Return the (x, y) coordinate for the center point of the cell that contains the specified text.  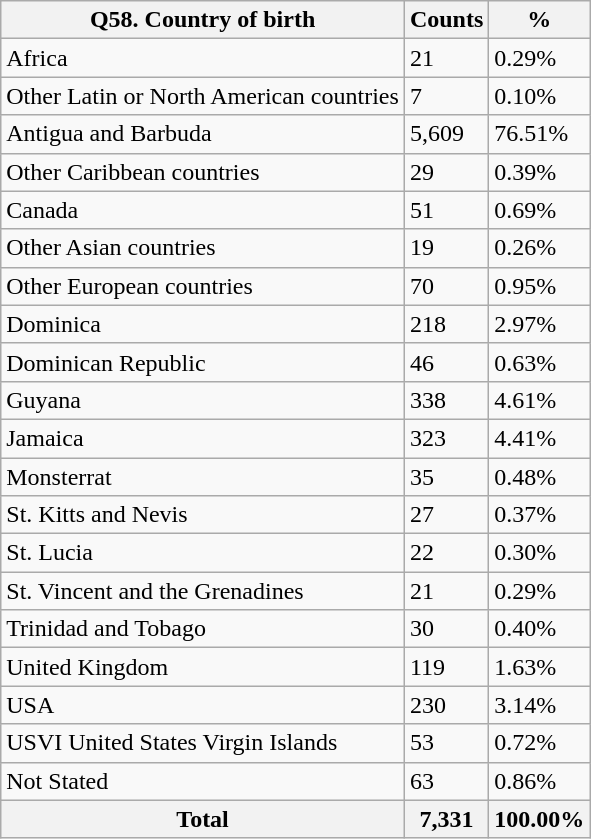
Not Stated (203, 781)
30 (446, 629)
Dominican Republic (203, 362)
% (540, 20)
0.30% (540, 553)
76.51% (540, 134)
Total (203, 819)
Other Caribbean countries (203, 172)
Counts (446, 20)
0.48% (540, 477)
0.39% (540, 172)
Jamaica (203, 438)
19 (446, 248)
0.37% (540, 515)
Guyana (203, 400)
70 (446, 286)
338 (446, 400)
0.10% (540, 96)
7 (446, 96)
Q58. Country of birth (203, 20)
51 (446, 210)
119 (446, 667)
Other Latin or North American countries (203, 96)
27 (446, 515)
Monsterrat (203, 477)
Dominica (203, 324)
USVI United States Virgin Islands (203, 743)
Other European countries (203, 286)
29 (446, 172)
United Kingdom (203, 667)
22 (446, 553)
4.41% (540, 438)
7,331 (446, 819)
0.26% (540, 248)
0.69% (540, 210)
0.63% (540, 362)
2.97% (540, 324)
53 (446, 743)
63 (446, 781)
4.61% (540, 400)
St. Kitts and Nevis (203, 515)
323 (446, 438)
0.72% (540, 743)
Trinidad and Tobago (203, 629)
230 (446, 705)
USA (203, 705)
0.40% (540, 629)
Africa (203, 58)
35 (446, 477)
0.86% (540, 781)
St. Lucia (203, 553)
46 (446, 362)
Canada (203, 210)
0.95% (540, 286)
Antigua and Barbuda (203, 134)
218 (446, 324)
1.63% (540, 667)
St. Vincent and the Grenadines (203, 591)
Other Asian countries (203, 248)
100.00% (540, 819)
5,609 (446, 134)
3.14% (540, 705)
